For the text-containing cell, return its midpoint in [X, Y] coordinate format. 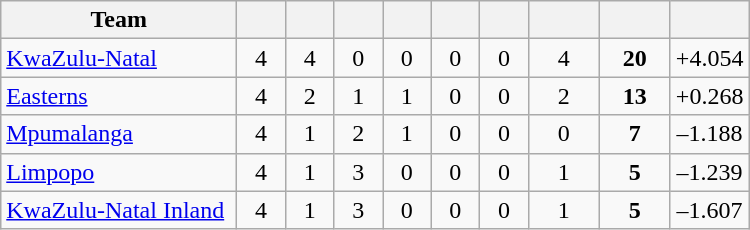
20 [634, 58]
Limpopo [119, 172]
13 [634, 96]
Team [119, 20]
+4.054 [710, 58]
KwaZulu-Natal [119, 58]
KwaZulu-Natal Inland [119, 210]
+0.268 [710, 96]
Easterns [119, 96]
–1.607 [710, 210]
–1.239 [710, 172]
7 [634, 134]
–1.188 [710, 134]
Mpumalanga [119, 134]
